Return (X, Y) of the center of cell containing provided text 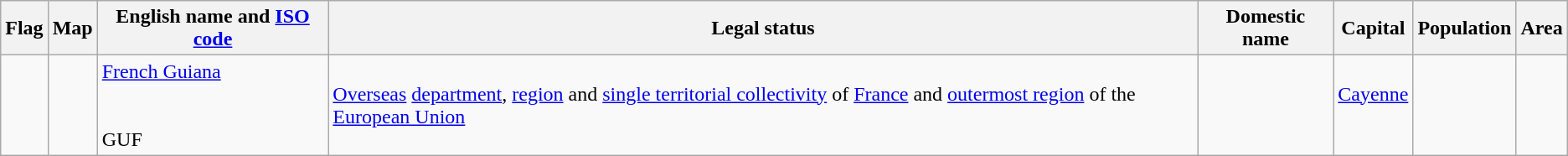
Flag (24, 29)
Legal status (763, 29)
Map (72, 29)
Area (1541, 29)
Cayenne (1374, 106)
Overseas department, region and single territorial collectivity of France and outermost region of the European Union (763, 106)
English name and ISO code (213, 29)
French GuianaGUF (213, 106)
Population (1464, 29)
Capital (1374, 29)
Domestic name (1266, 29)
